Capture the cell that displays the provided text and extract its (x, y) central coordinate. 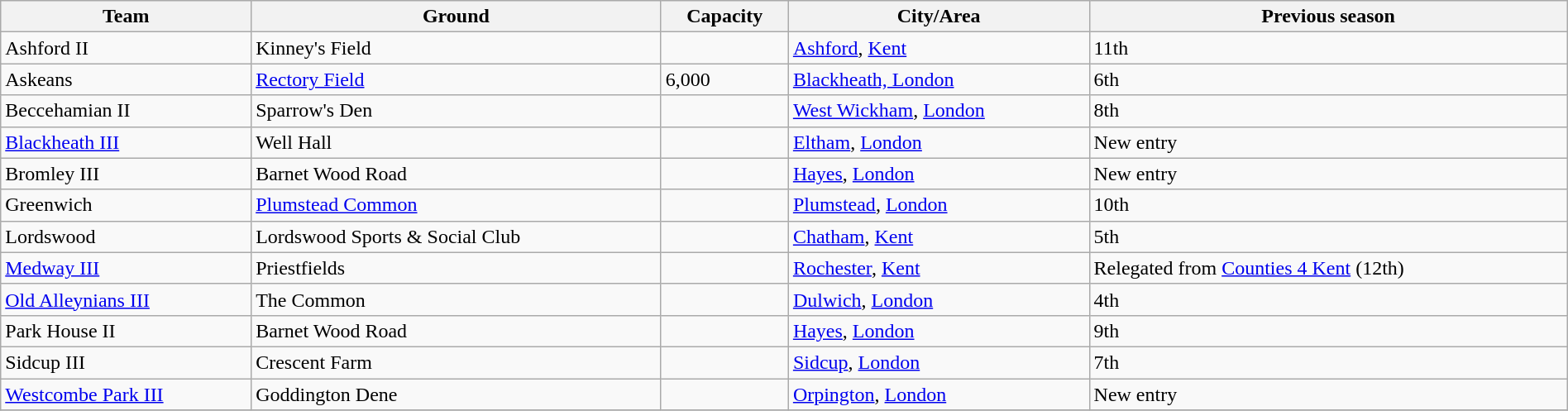
Previous season (1328, 17)
Old Alleynians III (126, 299)
Sidcup, London (939, 362)
Team (126, 17)
Dulwich, London (939, 299)
Orpington, London (939, 394)
11th (1328, 48)
Park House II (126, 331)
Greenwich (126, 205)
Eltham, London (939, 142)
Blackheath III (126, 142)
Kinney's Field (457, 48)
Plumstead, London (939, 205)
9th (1328, 331)
West Wickham, London (939, 111)
7th (1328, 362)
Sidcup III (126, 362)
Chatham, Kent (939, 237)
Bromley III (126, 174)
Sparrow's Den (457, 111)
Lordswood (126, 237)
Priestfields (457, 268)
Capacity (724, 17)
Ashford II (126, 48)
10th (1328, 205)
Crescent Farm (457, 362)
Ashford, Kent (939, 48)
Beccehamian II (126, 111)
Rectory Field (457, 79)
Relegated from Counties 4 Kent (12th) (1328, 268)
Plumstead Common (457, 205)
5th (1328, 237)
Well Hall (457, 142)
4th (1328, 299)
6,000 (724, 79)
6th (1328, 79)
Ground (457, 17)
Rochester, Kent (939, 268)
Westcombe Park III (126, 394)
Lordswood Sports & Social Club (457, 237)
Goddington Dene (457, 394)
The Common (457, 299)
Medway III (126, 268)
8th (1328, 111)
City/Area (939, 17)
Blackheath, London (939, 79)
Askeans (126, 79)
